For the text-containing cell, return its midpoint in [x, y] coordinate format. 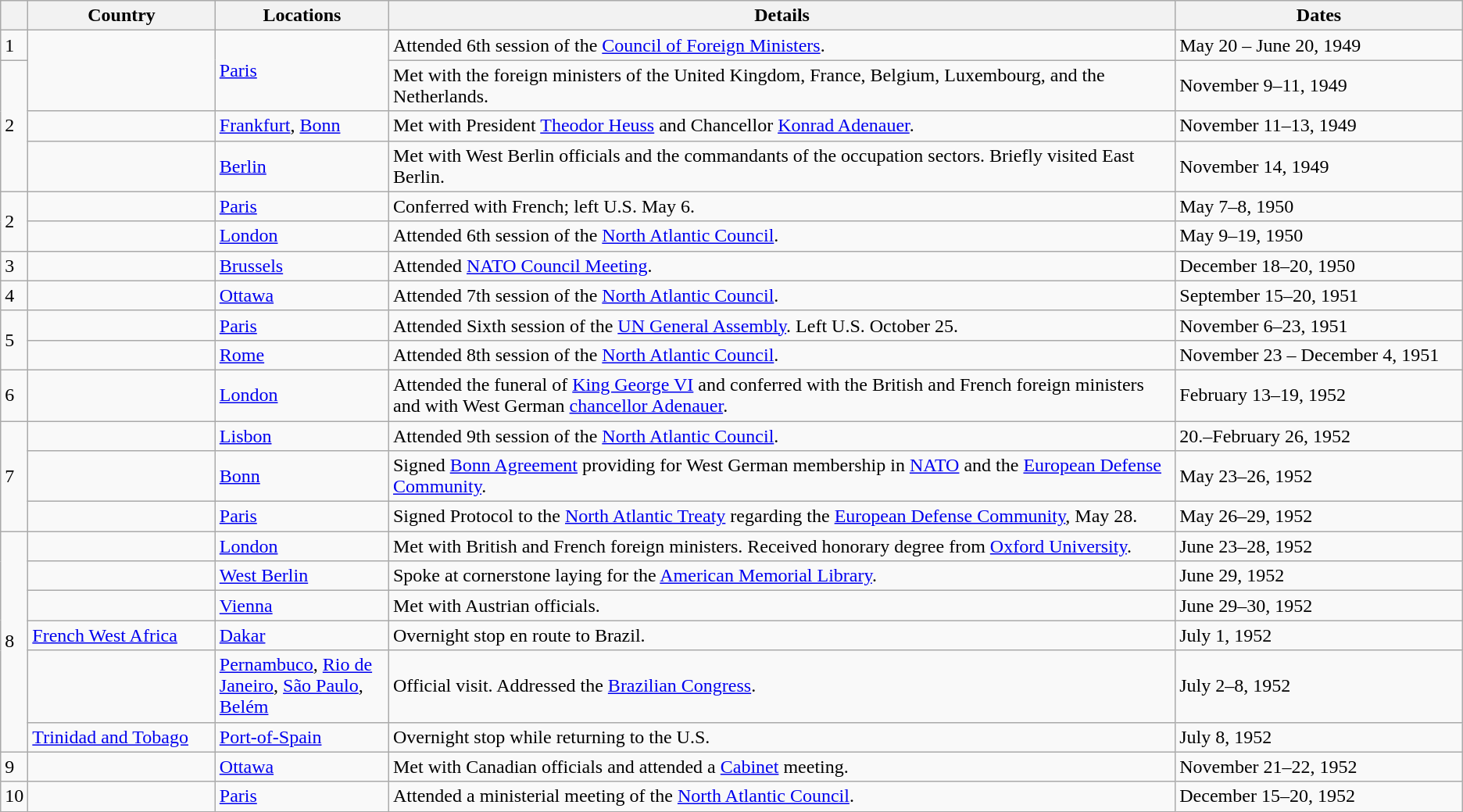
Attended NATO Council Meeting. [782, 266]
3 [14, 266]
November 9–11, 1949 [1319, 86]
Dakar [302, 635]
Met with President Theodor Heuss and Chancellor Konrad Adenauer. [782, 126]
June 23–28, 1952 [1319, 546]
November 11–13, 1949 [1319, 126]
West Berlin [302, 576]
Attended 9th session of the North Atlantic Council. [782, 435]
Locations [302, 16]
7 [14, 475]
Attended 7th session of the North Atlantic Council. [782, 295]
Overnight stop while returning to the U.S. [782, 737]
Attended 8th session of the North Atlantic Council. [782, 355]
Overnight stop en route to Brazil. [782, 635]
Official visit. Addressed the Brazilian Congress. [782, 686]
Port-of-Spain [302, 737]
Vienna [302, 606]
Berlin [302, 166]
Attended Sixth session of the UN General Assembly. Left U.S. October 25. [782, 325]
Conferred with French; left U.S. May 6. [782, 206]
10 [14, 796]
9 [14, 767]
November 14, 1949 [1319, 166]
September 15–20, 1951 [1319, 295]
June 29–30, 1952 [1319, 606]
Signed Protocol to the North Atlantic Treaty regarding the European Defense Community, May 28. [782, 517]
Met with British and French foreign ministers. Received honorary degree from Oxford University. [782, 546]
May 9–19, 1950 [1319, 236]
Lisbon [302, 435]
November 23 – December 4, 1951 [1319, 355]
May 26–29, 1952 [1319, 517]
8 [14, 642]
Frankfurt, Bonn [302, 126]
French West Africa [122, 635]
5 [14, 340]
Met with Austrian officials. [782, 606]
December 15–20, 1952 [1319, 796]
Attended a ministerial meeting of the North Atlantic Council. [782, 796]
Attended 6th session of the North Atlantic Council. [782, 236]
June 29, 1952 [1319, 576]
4 [14, 295]
Rome [302, 355]
Met with West Berlin officials and the commandants of the occupation sectors. Briefly visited East Berlin. [782, 166]
May 23–26, 1952 [1319, 477]
Attended the funeral of King George VI and conferred with the British and French foreign ministers and with West German chancellor Adenauer. [782, 395]
November 21–22, 1952 [1319, 767]
Spoke at cornerstone laying for the American Memorial Library. [782, 576]
December 18–20, 1950 [1319, 266]
July 1, 1952 [1319, 635]
Signed Bonn Agreement providing for West German membership in NATO and the European Defense Community. [782, 477]
6 [14, 395]
Bonn [302, 477]
20.–February 26, 1952 [1319, 435]
July 8, 1952 [1319, 737]
Trinidad and Tobago [122, 737]
May 7–8, 1950 [1319, 206]
Dates [1319, 16]
May 20 – June 20, 1949 [1319, 45]
Met with Canadian officials and attended a Cabinet meeting. [782, 767]
1 [14, 45]
Pernambuco, Rio de Janeiro, São Paulo, Belém [302, 686]
Brussels [302, 266]
Details [782, 16]
Attended 6th session of the Council of Foreign Ministers. [782, 45]
Country [122, 16]
November 6–23, 1951 [1319, 325]
February 13–19, 1952 [1319, 395]
Met with the foreign ministers of the United Kingdom, France, Belgium, Luxembourg, and the Netherlands. [782, 86]
July 2–8, 1952 [1319, 686]
